Determine the (X, Y) coordinate at the center of the cell enclosing the given text.  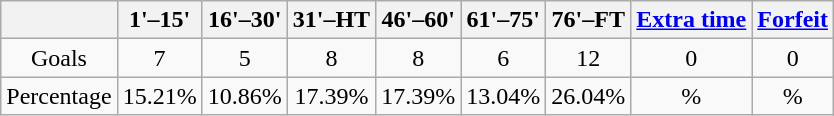
15.21% (160, 96)
Extra time (692, 20)
61'–75' (504, 20)
13.04% (504, 96)
Forfeit (793, 20)
5 (244, 58)
7 (160, 58)
Percentage (59, 96)
12 (588, 58)
31'–HT (331, 20)
76'–FT (588, 20)
1'–15' (160, 20)
6 (504, 58)
10.86% (244, 96)
Goals (59, 58)
46'–60' (418, 20)
26.04% (588, 96)
16'–30' (244, 20)
